Return the (X, Y) coordinate for the center point of the cell that contains the specified text.  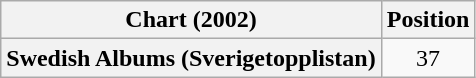
Position (428, 20)
37 (428, 58)
Chart (2002) (191, 20)
Swedish Albums (Sverigetopplistan) (191, 58)
